Output the [x, y] coordinate of the center of the cell containing the given text.  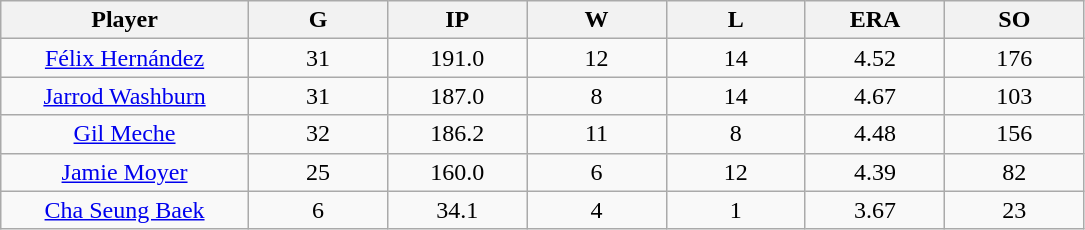
Player [125, 20]
176 [1014, 58]
4.39 [874, 172]
156 [1014, 134]
160.0 [458, 172]
Félix Hernández [125, 58]
4.67 [874, 96]
Cha Seung Baek [125, 210]
IP [458, 20]
23 [1014, 210]
Gil Meche [125, 134]
82 [1014, 172]
3.67 [874, 210]
1 [736, 210]
32 [318, 134]
34.1 [458, 210]
G [318, 20]
103 [1014, 96]
Jarrod Washburn [125, 96]
25 [318, 172]
4.48 [874, 134]
SO [1014, 20]
ERA [874, 20]
4.52 [874, 58]
4 [596, 210]
187.0 [458, 96]
L [736, 20]
11 [596, 134]
186.2 [458, 134]
191.0 [458, 58]
Jamie Moyer [125, 172]
W [596, 20]
